Detect which cell encompasses the target text, then output its [X, Y] center coordinate. 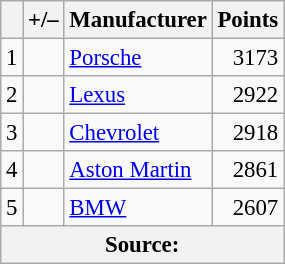
2861 [248, 170]
3173 [248, 58]
Source: [142, 245]
Lexus [138, 95]
Manufacturer [138, 20]
4 [12, 170]
+/– [44, 20]
Porsche [138, 58]
1 [12, 58]
2 [12, 95]
2607 [248, 208]
5 [12, 208]
Aston Martin [138, 170]
2918 [248, 133]
BMW [138, 208]
2922 [248, 95]
Points [248, 20]
Chevrolet [138, 133]
3 [12, 133]
